Detect which cell encompasses the target text, then output its [X, Y] center coordinate. 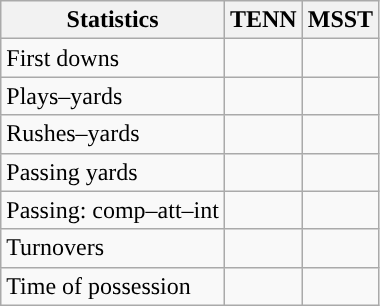
MSST [340, 20]
Turnovers [113, 248]
Passing: comp–att–int [113, 210]
Passing yards [113, 172]
Rushes–yards [113, 134]
Time of possession [113, 286]
TENN [263, 20]
First downs [113, 58]
Plays–yards [113, 96]
Statistics [113, 20]
